Return [X, Y] of the center of cell containing provided text 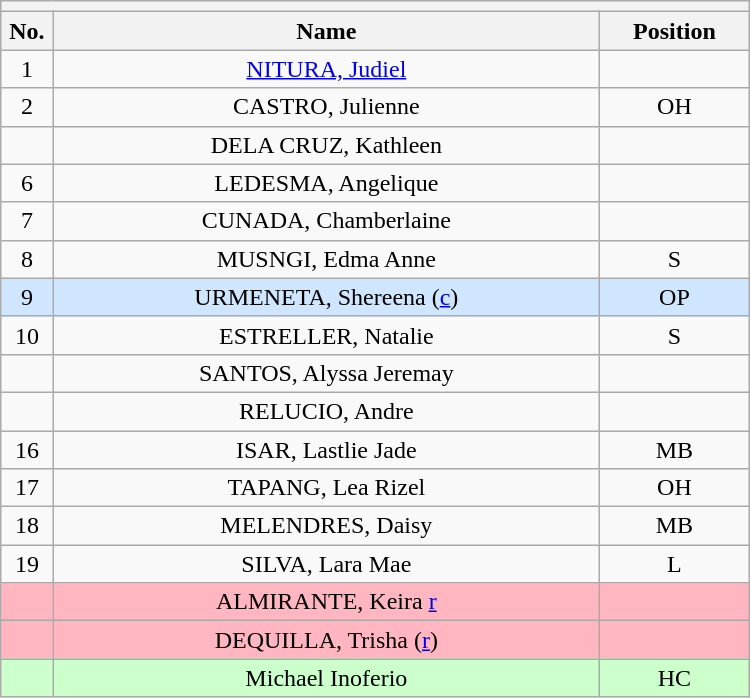
Position [675, 31]
MUSNGI, Edma Anne [326, 259]
10 [27, 335]
ESTRELLER, Natalie [326, 335]
9 [27, 297]
16 [27, 449]
HC [675, 678]
L [675, 564]
18 [27, 526]
RELUCIO, Andre [326, 411]
No. [27, 31]
2 [27, 107]
Michael Inoferio [326, 678]
DEQUILLA, Trisha (r) [326, 640]
SANTOS, Alyssa Jeremay [326, 373]
DELA CRUZ, Kathleen [326, 145]
LEDESMA, Angelique [326, 183]
1 [27, 69]
SILVA, Lara Mae [326, 564]
6 [27, 183]
MELENDRES, Daisy [326, 526]
ALMIRANTE, Keira r [326, 602]
Name [326, 31]
7 [27, 221]
TAPANG, Lea Rizel [326, 488]
8 [27, 259]
URMENETA, Shereena (c) [326, 297]
NITURA, Judiel [326, 69]
CUNADA, Chamberlaine [326, 221]
OP [675, 297]
19 [27, 564]
17 [27, 488]
ISAR, Lastlie Jade [326, 449]
CASTRO, Julienne [326, 107]
